Return [X, Y] of the center of cell containing provided text 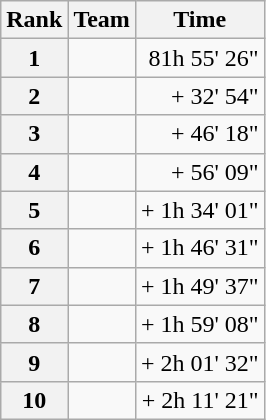
+ 1h 46' 31" [200, 248]
+ 56' 09" [200, 172]
3 [34, 134]
81h 55' 26" [200, 58]
+ 46' 18" [200, 134]
9 [34, 362]
+ 32' 54" [200, 96]
7 [34, 286]
1 [34, 58]
+ 2h 11' 21" [200, 400]
8 [34, 324]
5 [34, 210]
10 [34, 400]
+ 1h 34' 01" [200, 210]
+ 1h 49' 37" [200, 286]
+ 2h 01' 32" [200, 362]
Time [200, 20]
Team [102, 20]
Rank [34, 20]
+ 1h 59' 08" [200, 324]
6 [34, 248]
2 [34, 96]
4 [34, 172]
